Find where the given text appears and provide that cell's center as [x, y] coordinate. 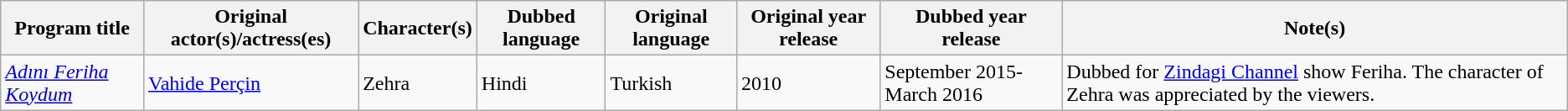
Dubbed language [541, 29]
Original year release [809, 29]
Dubbed year release [972, 29]
Adını Feriha Koydum [72, 82]
Zehra [418, 82]
Hindi [541, 82]
Character(s) [418, 29]
Turkish [672, 82]
Program title [72, 29]
Original actor(s)/actress(es) [250, 29]
Note(s) [1315, 29]
September 2015-March 2016 [972, 82]
Original language [672, 29]
2010 [809, 82]
Vahide Perçin [250, 82]
Dubbed for Zindagi Channel show Feriha. The character of Zehra was appreciated by the viewers. [1315, 82]
